Output the (X, Y) coordinate of the center of the cell containing the given text.  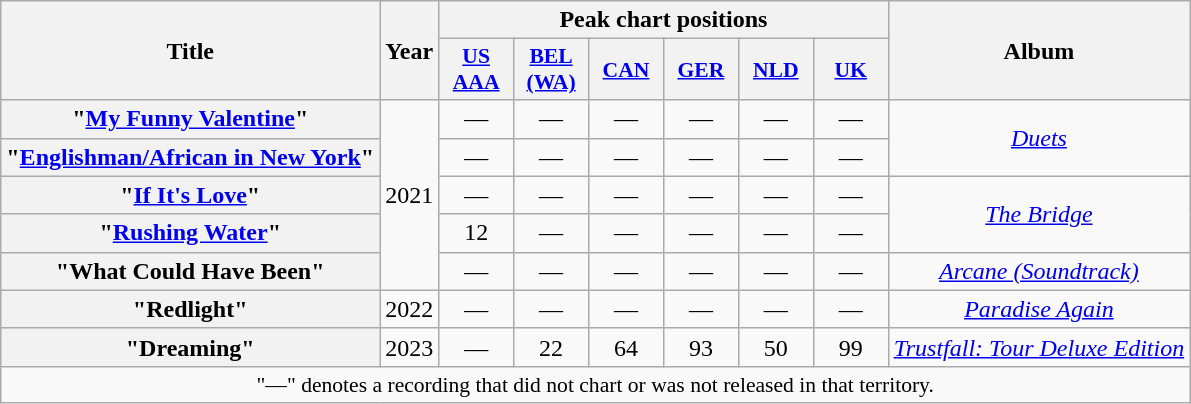
"—" denotes a recording that did not chart or was not released in that territory. (596, 384)
USAAA (476, 70)
Peak chart positions (664, 20)
Duets (1039, 138)
"If It's Love" (190, 195)
GER (700, 70)
2023 (410, 347)
Title (190, 50)
UK (850, 70)
50 (776, 347)
"Dreaming" (190, 347)
99 (850, 347)
Arcane (Soundtrack) (1039, 271)
CAN (626, 70)
"Englishman/African in New York" (190, 157)
NLD (776, 70)
"My Funny Valentine" (190, 119)
12 (476, 233)
The Bridge (1039, 214)
"Redlight" (190, 309)
2021 (410, 195)
"What Could Have Been" (190, 271)
64 (626, 347)
2022 (410, 309)
Year (410, 50)
22 (552, 347)
93 (700, 347)
"Rushing Water" (190, 233)
Paradise Again (1039, 309)
BEL(WA) (552, 70)
Trustfall: Tour Deluxe Edition (1039, 347)
Album (1039, 50)
